Search for the cell housing the specified text and yield its [x, y] center coordinate. 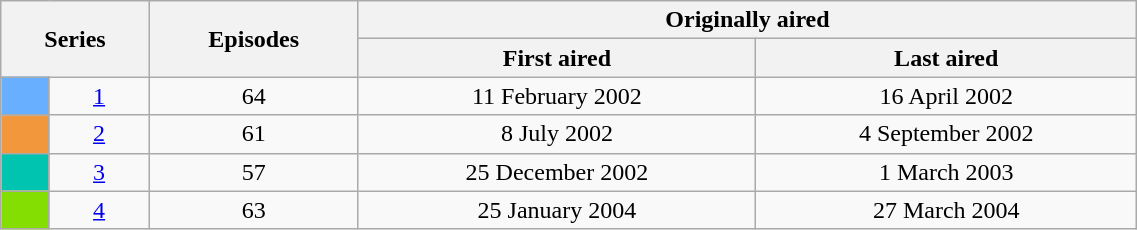
57 [254, 172]
Series [76, 39]
25 January 2004 [557, 210]
First aired [557, 58]
11 February 2002 [557, 96]
1 March 2003 [946, 172]
4 [99, 210]
4 September 2002 [946, 134]
8 July 2002 [557, 134]
2 [99, 134]
1 [99, 96]
3 [99, 172]
16 April 2002 [946, 96]
Originally aired [748, 20]
63 [254, 210]
Episodes [254, 39]
27 March 2004 [946, 210]
64 [254, 96]
25 December 2002 [557, 172]
61 [254, 134]
Last aired [946, 58]
